For the text-containing cell, return its midpoint in [x, y] coordinate format. 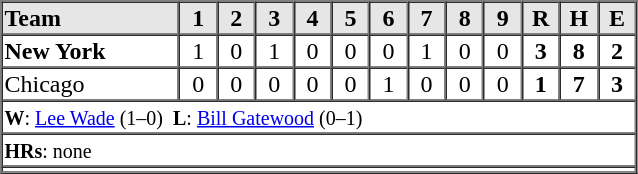
E [617, 18]
Chicago [91, 84]
HRs: none [319, 150]
Team [91, 18]
4 [312, 18]
6 [388, 18]
New York [91, 50]
W: Lee Wade (1–0) L: Bill Gatewood (0–1) [319, 116]
5 [350, 18]
R [541, 18]
H [579, 18]
9 [503, 18]
